Return the (X, Y) coordinate for the center point of the cell that contains the specified text.  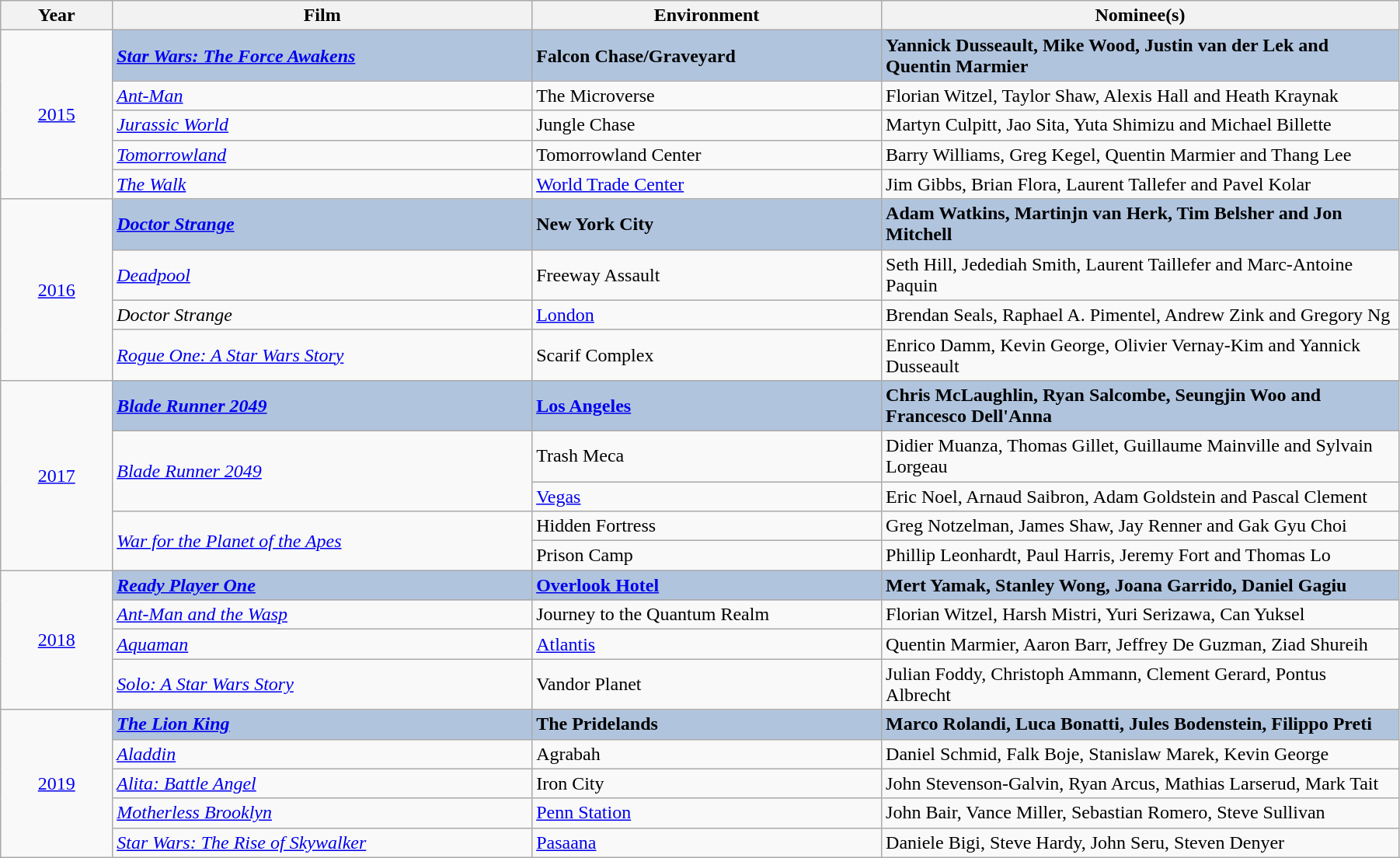
Marco Rolandi, Luca Bonatti, Jules Bodenstein, Filippo Preti (1141, 724)
The Microverse (707, 96)
Phillip Leonhardt, Paul Harris, Jeremy Fort and Thomas Lo (1141, 556)
Aladdin (322, 754)
2016 (57, 289)
Penn Station (707, 813)
London (707, 315)
Jungle Chase (707, 125)
Iron City (707, 783)
Florian Witzel, Taylor Shaw, Alexis Hall and Heath Kraynak (1141, 96)
World Trade Center (707, 184)
Martyn Culpitt, Jao Sita, Yuta Shimizu and Michael Billette (1141, 125)
The Pridelands (707, 724)
2017 (57, 475)
Scarif Complex (707, 354)
Seth Hill, Jedediah Smith, Laurent Taillefer and Marc-Antoine Paquin (1141, 275)
Trash Meca (707, 455)
Film (322, 16)
Vegas (707, 497)
Solo: A Star Wars Story (322, 684)
Ready Player One (322, 585)
Ant-Man (322, 96)
Vandor Planet (707, 684)
John Stevenson-Galvin, Ryan Arcus, Mathias Larserud, Mark Tait (1141, 783)
Nominee(s) (1141, 16)
Jurassic World (322, 125)
Motherless Brooklyn (322, 813)
Year (57, 16)
Didier Muanza, Thomas Gillet, Guillaume Mainville and Sylvain Lorgeau (1141, 455)
Tomorrowland (322, 155)
Los Angeles (707, 406)
The Lion King (322, 724)
Rogue One: A Star Wars Story (322, 354)
Aquaman (322, 644)
Agrabah (707, 754)
The Walk (322, 184)
John Bair, Vance Miller, Sebastian Romero, Steve Sullivan (1141, 813)
Tomorrowland Center (707, 155)
Pasaana (707, 842)
Daniel Schmid, Falk Boje, Stanislaw Marek, Kevin George (1141, 754)
Barry Williams, Greg Kegel, Quentin Marmier and Thang Lee (1141, 155)
Atlantis (707, 644)
Daniele Bigi, Steve Hardy, John Seru, Steven Denyer (1141, 842)
Julian Foddy, Christoph Ammann, Clement Gerard, Pontus Albrecht (1141, 684)
Adam Watkins, Martinjn van Herk, Tim Belsher and Jon Mitchell (1141, 224)
Chris McLaughlin, Ryan Salcombe, Seungjin Woo and Francesco Dell'Anna (1141, 406)
Overlook Hotel (707, 585)
Falcon Chase/Graveyard (707, 56)
Deadpool (322, 275)
Brendan Seals, Raphael A. Pimentel, Andrew Zink and Gregory Ng (1141, 315)
Yannick Dusseault, Mike Wood, Justin van der Lek and Quentin Marmier (1141, 56)
Alita: Battle Angel (322, 783)
New York City (707, 224)
Jim Gibbs, Brian Flora, Laurent Tallefer and Pavel Kolar (1141, 184)
2019 (57, 783)
Journey to the Quantum Realm (707, 615)
Mert Yamak, Stanley Wong, Joana Garrido, Daniel Gagiu (1141, 585)
Enrico Damm, Kevin George, Olivier Vernay-Kim and Yannick Dusseault (1141, 354)
2018 (57, 640)
Star Wars: The Rise of Skywalker (322, 842)
Florian Witzel, Harsh Mistri, Yuri Serizawa, Can Yuksel (1141, 615)
Freeway Assault (707, 275)
War for the Planet of the Apes (322, 541)
Star Wars: The Force Awakens (322, 56)
Greg Notzelman, James Shaw, Jay Renner and Gak Gyu Choi (1141, 526)
Hidden Fortress (707, 526)
Eric Noel, Arnaud Saibron, Adam Goldstein and Pascal Clement (1141, 497)
Prison Camp (707, 556)
Environment (707, 16)
Ant-Man and the Wasp (322, 615)
2015 (57, 115)
Quentin Marmier, Aaron Barr, Jeffrey De Guzman, Ziad Shureih (1141, 644)
